Return the (X, Y) coordinate for the center point of the cell that contains the specified text.  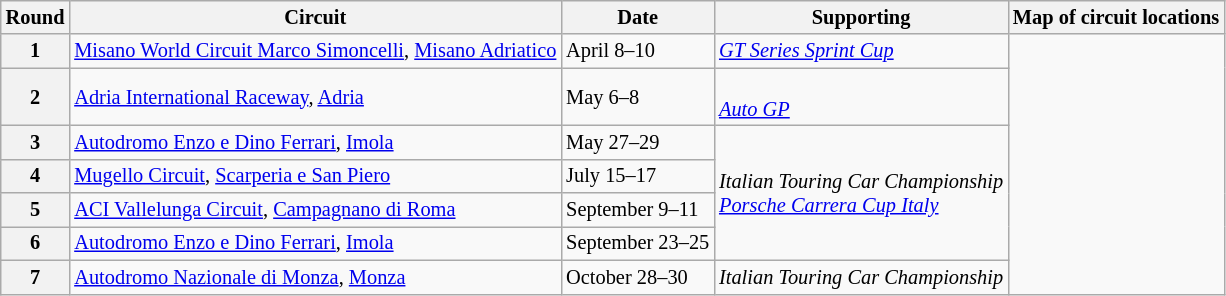
3 (36, 142)
Auto GP (861, 97)
September 9–11 (638, 210)
Autodromo Nazionale di Monza, Monza (315, 277)
7 (36, 277)
Circuit (315, 17)
May 6–8 (638, 97)
Date (638, 17)
1 (36, 51)
Italian Touring Car ChampionshipPorsche Carrera Cup Italy (861, 192)
6 (36, 243)
2 (36, 97)
Mugello Circuit, Scarperia e San Piero (315, 176)
Adria International Raceway, Adria (315, 97)
September 23–25 (638, 243)
July 15–17 (638, 176)
October 28–30 (638, 277)
Italian Touring Car Championship (861, 277)
4 (36, 176)
ACI Vallelunga Circuit, Campagnano di Roma (315, 210)
May 27–29 (638, 142)
Round (36, 17)
GT Series Sprint Cup (861, 51)
Supporting (861, 17)
Misano World Circuit Marco Simoncelli, Misano Adriatico (315, 51)
Map of circuit locations (1116, 17)
April 8–10 (638, 51)
5 (36, 210)
